For the text-containing cell, return its midpoint in [X, Y] coordinate format. 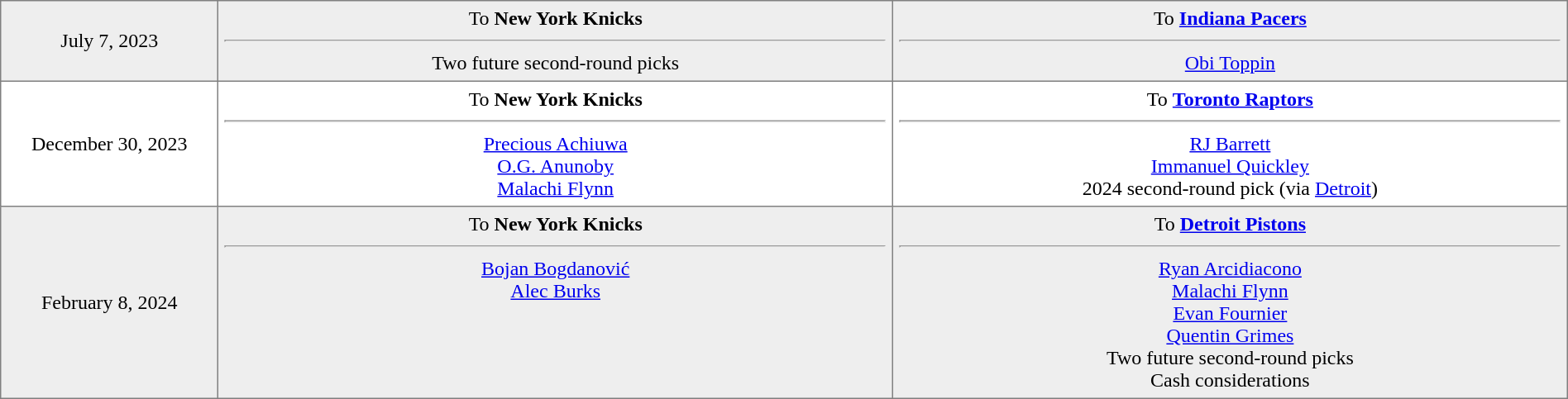
To Toronto RaptorsRJ BarrettImmanuel Quickley2024 second-round pick (via Detroit) [1231, 144]
July 7, 2023 [109, 41]
To New York KnicksPrecious AchiuwaO.G. AnunobyMalachi Flynn [556, 144]
To New York KnicksTwo future second-round picks [556, 41]
February 8, 2024 [109, 302]
To Detroit PistonsRyan ArcidiaconoMalachi FlynnEvan FournierQuentin GrimesTwo future second-round picksCash considerations [1231, 302]
December 30, 2023 [109, 144]
To New York KnicksBojan BogdanovićAlec Burks [556, 302]
To Indiana PacersObi Toppin [1231, 41]
